From the cell containing the given text, extract its center point as (x, y) coordinate. 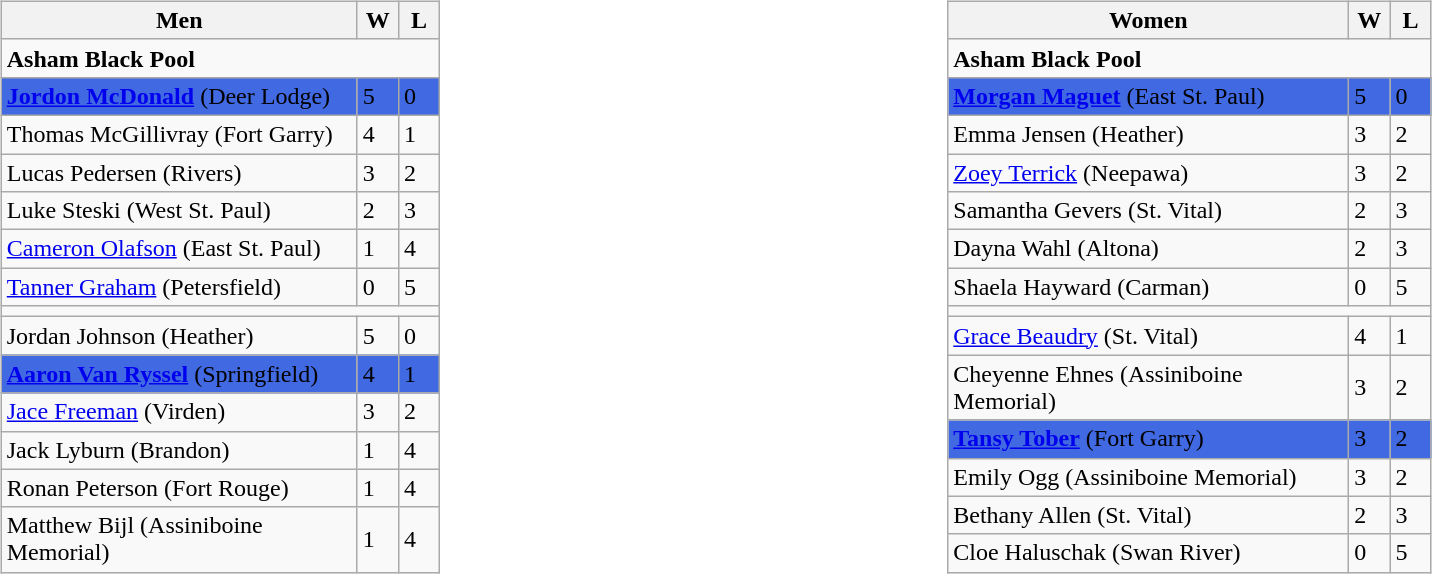
Jordon McDonald (Deer Lodge) (179, 96)
Thomas McGillivray (Fort Garry) (179, 134)
Emily Ogg (Assiniboine Memorial) (1148, 477)
Zoey Terrick (Neepawa) (1148, 173)
Matthew Bijl (Assiniboine Memorial) (179, 540)
Lucas Pedersen (Rivers) (179, 173)
Men (179, 20)
Jack Lyburn (Brandon) (179, 450)
Grace Beaudry (St. Vital) (1148, 336)
Morgan Maguet (East St. Paul) (1148, 96)
Emma Jensen (Heather) (1148, 134)
Women (1148, 20)
Aaron Van Ryssel (Springfield) (179, 374)
Bethany Allen (St. Vital) (1148, 515)
Cheyenne Ehnes (Assiniboine Memorial) (1148, 388)
Tanner Graham (Petersfield) (179, 287)
Jace Freeman (Virden) (179, 412)
Shaela Hayward (Carman) (1148, 287)
Dayna Wahl (Altona) (1148, 249)
Samantha Gevers (St. Vital) (1148, 211)
Cameron Olafson (East St. Paul) (179, 249)
Ronan Peterson (Fort Rouge) (179, 488)
Luke Steski (West St. Paul) (179, 211)
Jordan Johnson (Heather) (179, 336)
Cloe Haluschak (Swan River) (1148, 553)
Tansy Tober (Fort Garry) (1148, 439)
